Output the [X, Y] coordinate of the center of the cell containing the given text.  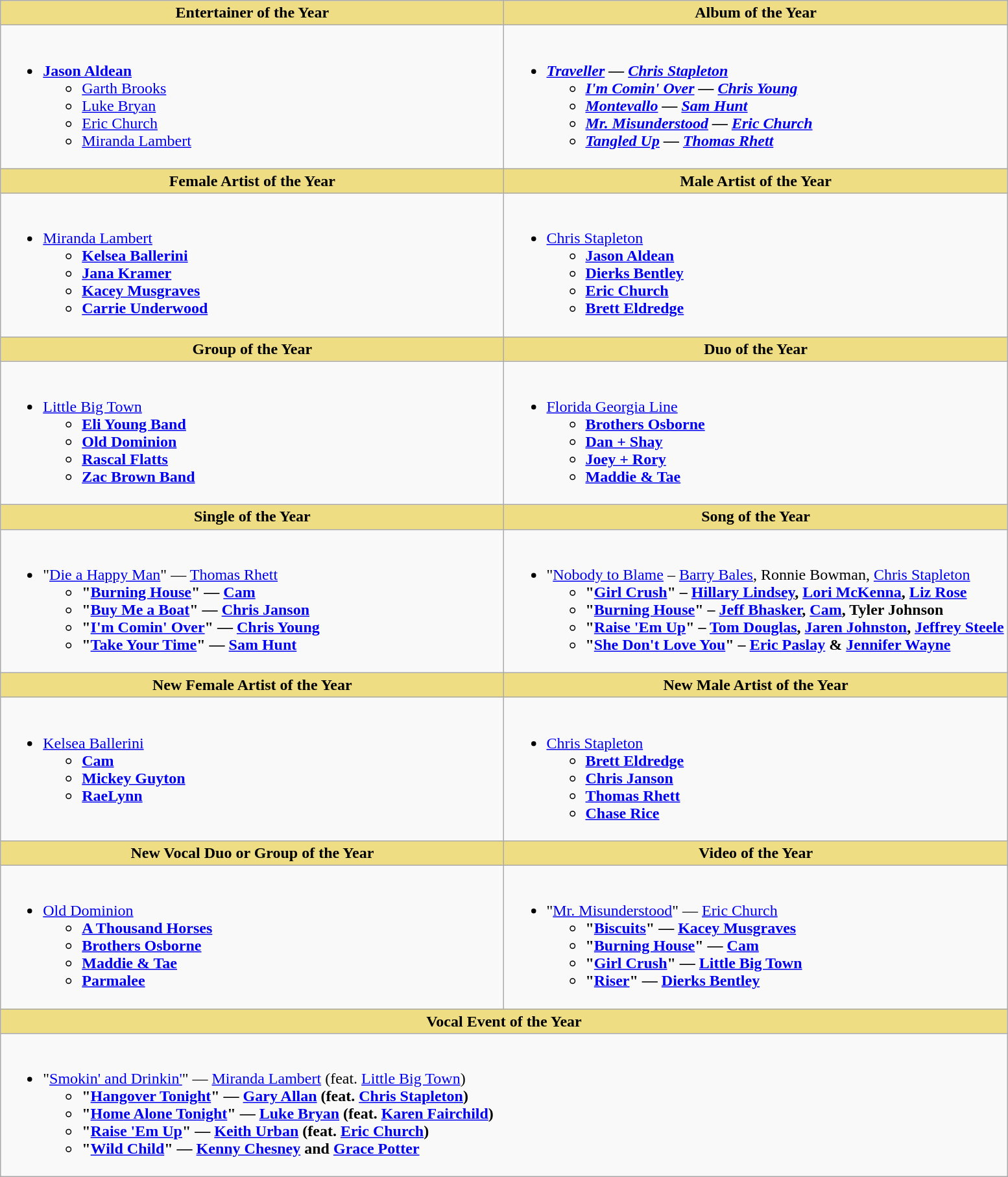
Male Artist of the Year [756, 181]
Traveller — Chris StapletonI'm Comin' Over — Chris YoungMontevallo — Sam HuntMr. Misunderstood — Eric ChurchTangled Up — Thomas Rhett [756, 97]
Miranda LambertKelsea BalleriniJana KramerKacey MusgravesCarrie Underwood [252, 265]
New Vocal Duo or Group of the Year [252, 853]
Video of the Year [756, 853]
Duo of the Year [756, 349]
Single of the Year [252, 517]
Kelsea BalleriniCamMickey GuytonRaeLynn [252, 769]
Little Big TownEli Young BandOld DominionRascal FlattsZac Brown Band [252, 433]
Vocal Event of the Year [504, 1021]
Entertainer of the Year [252, 13]
Chris StapletonBrett EldredgeChris JansonThomas RhettChase Rice [756, 769]
Jason AldeanGarth BrooksLuke BryanEric ChurchMiranda Lambert [252, 97]
Album of the Year [756, 13]
"Die a Happy Man" — Thomas Rhett"Burning House" — Cam"Buy Me a Boat" — Chris Janson"I'm Comin' Over" — Chris Young"Take Your Time" — Sam Hunt [252, 600]
"Mr. Misunderstood" — Eric Church"Biscuits" — Kacey Musgraves"Burning House" — Cam"Girl Crush" — Little Big Town"Riser" — Dierks Bentley [756, 936]
Chris StapletonJason AldeanDierks BentleyEric ChurchBrett Eldredge [756, 265]
New Female Artist of the Year [252, 685]
Florida Georgia LineBrothers OsborneDan + ShayJoey + RoryMaddie & Tae [756, 433]
Old DominionA Thousand HorsesBrothers OsborneMaddie & TaeParmalee [252, 936]
New Male Artist of the Year [756, 685]
Female Artist of the Year [252, 181]
Song of the Year [756, 517]
Group of the Year [252, 349]
